From the cell containing the given text, extract its center point as (x, y) coordinate. 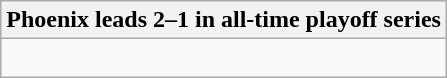
Phoenix leads 2–1 in all-time playoff series (224, 20)
